Search for the cell housing the specified text and yield its (X, Y) center coordinate. 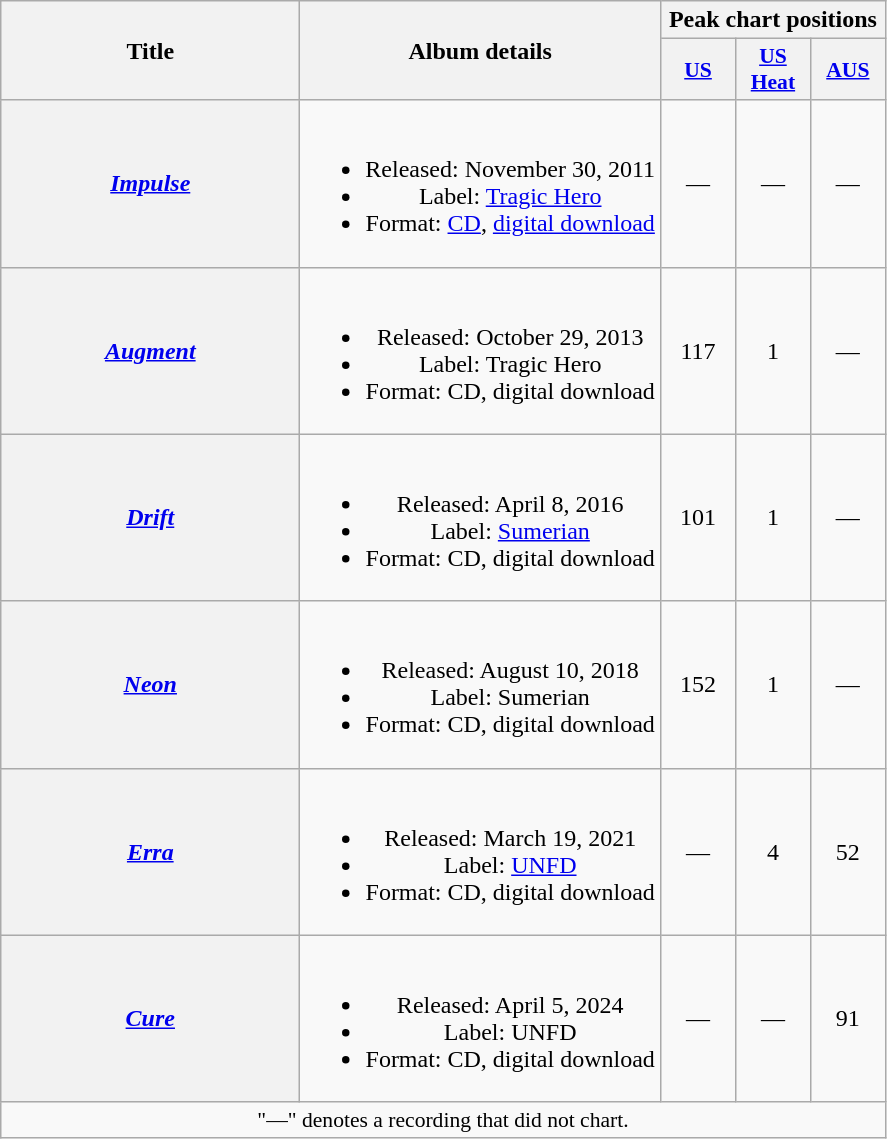
Erra (150, 852)
Released: April 8, 2016Label: SumerianFormat: CD, digital download (480, 518)
US (698, 70)
Peak chart positions (774, 20)
Released: March 19, 2021Label: UNFDFormat: CD, digital download (480, 852)
"—" denotes a recording that did not chart. (444, 1120)
4 (772, 852)
152 (698, 684)
Album details (480, 50)
AUS (848, 70)
Impulse (150, 184)
Released: November 30, 2011Label: Tragic HeroFormat: CD, digital download (480, 184)
Drift (150, 518)
91 (848, 1018)
Title (150, 50)
Released: August 10, 2018Label: SumerianFormat: CD, digital download (480, 684)
US Heat (772, 70)
Released: October 29, 2013Label: Tragic HeroFormat: CD, digital download (480, 350)
Neon (150, 684)
117 (698, 350)
Augment (150, 350)
Released: April 5, 2024Label: UNFDFormat: CD, digital download (480, 1018)
101 (698, 518)
Cure (150, 1018)
52 (848, 852)
